Output the [X, Y] coordinate of the center of the cell containing the given text.  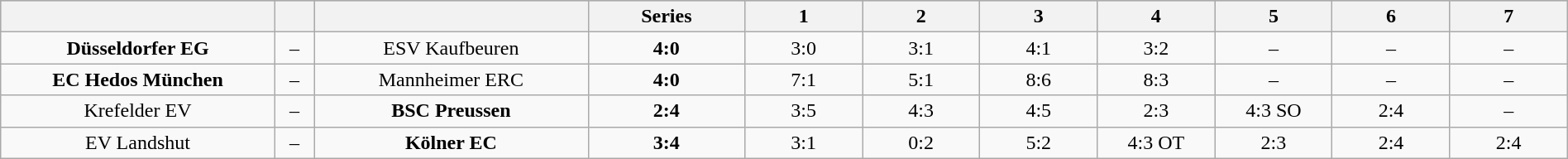
8:6 [1039, 79]
5 [1274, 17]
2 [921, 17]
4:1 [1039, 48]
7 [1508, 17]
4:5 [1039, 111]
4 [1156, 17]
ESV Kaufbeuren [452, 48]
3:4 [667, 142]
EV Landshut [138, 142]
7:1 [804, 79]
8:3 [1156, 79]
3:5 [804, 111]
5:2 [1039, 142]
3 [1039, 17]
Krefelder EV [138, 111]
4:3 [921, 111]
Mannheimer ERC [452, 79]
6 [1391, 17]
BSC Preussen [452, 111]
4:3 OT [1156, 142]
3:2 [1156, 48]
0:2 [921, 142]
3:0 [804, 48]
4:3 SO [1274, 111]
Series [667, 17]
5:1 [921, 79]
EC Hedos München [138, 79]
1 [804, 17]
Kölner EC [452, 142]
Düsseldorfer EG [138, 48]
